Output the [X, Y] coordinate of the center of the cell containing the given text.  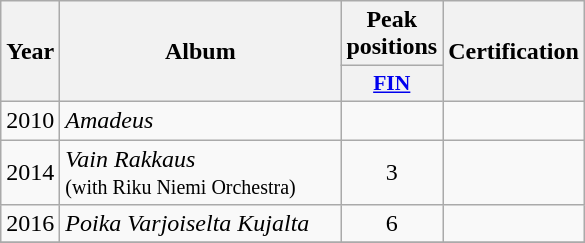
Year [30, 52]
Poika Varjoiselta Kujalta [200, 224]
2016 [30, 224]
Vain Rakkaus (with Riku Niemi Orchestra) [200, 172]
FIN [392, 84]
3 [392, 172]
Certification [514, 52]
6 [392, 224]
Amadeus [200, 120]
2010 [30, 120]
2014 [30, 172]
Peak positions [392, 34]
Album [200, 52]
